Capture the cell that displays the provided text and extract its (x, y) central coordinate. 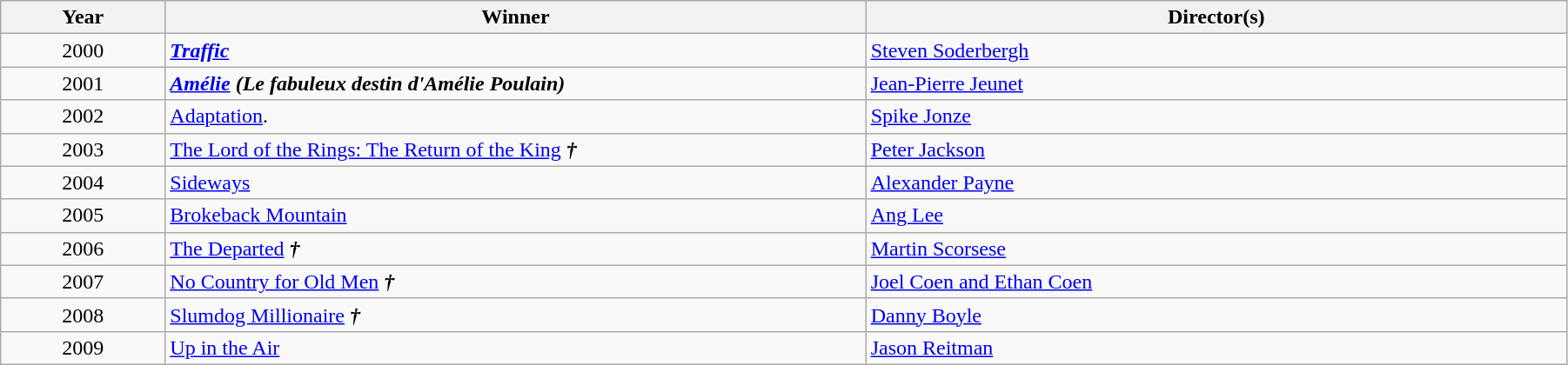
Jean-Pierre Jeunet (1216, 83)
Amélie (Le fabuleux destin d'Amélie Poulain) (515, 83)
Ang Lee (1216, 216)
Director(s) (1216, 17)
Martin Scorsese (1216, 249)
2009 (84, 348)
Danny Boyle (1216, 315)
Peter Jackson (1216, 149)
Joel Coen and Ethan Coen (1216, 282)
Slumdog Millionaire † (515, 315)
Jason Reitman (1216, 348)
2001 (84, 83)
Spike Jonze (1216, 116)
Adaptation. (515, 116)
2006 (84, 249)
Steven Soderbergh (1216, 50)
Sideways (515, 182)
Traffic (515, 50)
Winner (515, 17)
2002 (84, 116)
2008 (84, 315)
Brokeback Mountain (515, 216)
2005 (84, 216)
The Departed † (515, 249)
No Country for Old Men † (515, 282)
Up in the Air (515, 348)
2000 (84, 50)
2007 (84, 282)
2004 (84, 182)
Alexander Payne (1216, 182)
Year (84, 17)
2003 (84, 149)
The Lord of the Rings: The Return of the King † (515, 149)
